Pinpoint the cell where the given text exists, returning its (X, Y) midpoint coordinate. 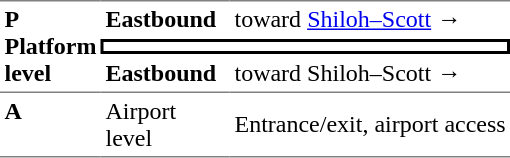
A (50, 125)
P Platform level (50, 46)
Entrance/exit, airport access (370, 125)
Airport level (166, 125)
